Return the [x, y] coordinate for the center point of the cell that contains the specified text.  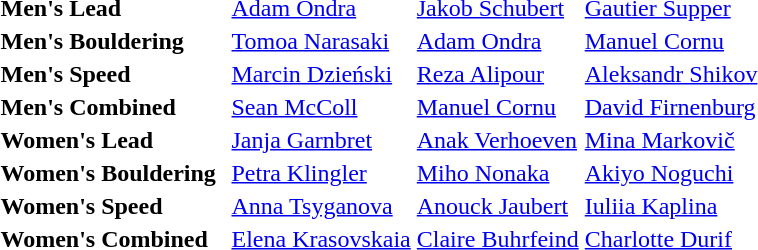
Janja Garnbret [321, 140]
Tomoa Narasaki [321, 41]
Marcin Dzieński [321, 74]
Adam Ondra [498, 41]
Reza Alipour [498, 74]
Anouck Jaubert [498, 206]
Sean McColl [321, 107]
Anak Verhoeven [498, 140]
Miho Nonaka [498, 173]
Anna Tsyganova [321, 206]
Petra Klingler [321, 173]
Manuel Cornu [498, 107]
